Locate the cell with the specified text and output its [X, Y] center coordinate. 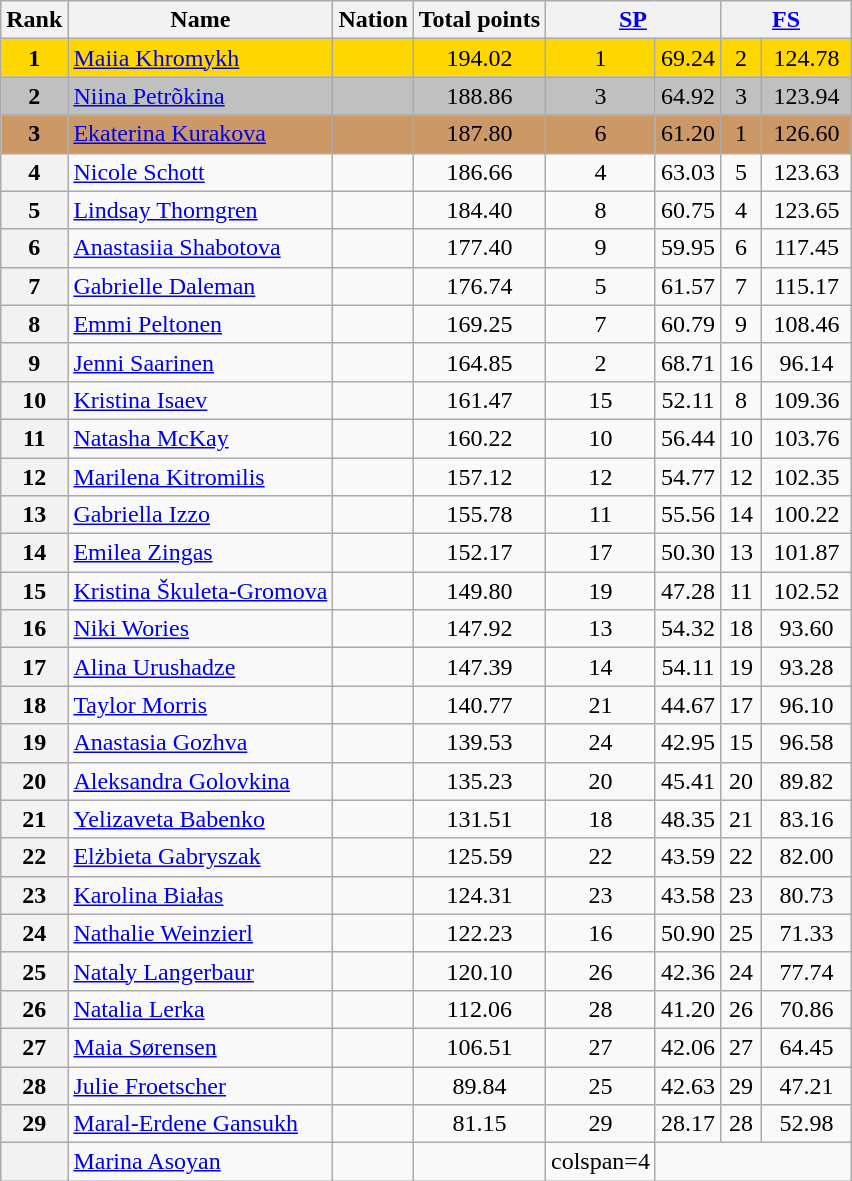
60.75 [688, 210]
125.59 [479, 857]
102.35 [806, 477]
56.44 [688, 438]
54.77 [688, 477]
42.06 [688, 1047]
93.60 [806, 629]
103.76 [806, 438]
Marilena Kitromilis [200, 477]
152.17 [479, 553]
Anastasia Gozhva [200, 743]
Ekaterina Kurakova [200, 134]
100.22 [806, 515]
131.51 [479, 819]
Alina Urushadze [200, 667]
48.35 [688, 819]
61.57 [688, 286]
Nataly Langerbaur [200, 971]
139.53 [479, 743]
109.36 [806, 400]
Gabriella Izzo [200, 515]
Niki Wories [200, 629]
64.45 [806, 1047]
55.56 [688, 515]
149.80 [479, 591]
147.92 [479, 629]
Natalia Lerka [200, 1009]
47.21 [806, 1085]
41.20 [688, 1009]
89.84 [479, 1085]
177.40 [479, 248]
176.74 [479, 286]
Nathalie Weinzierl [200, 933]
126.60 [806, 134]
Total points [479, 20]
Rank [34, 20]
Natasha McKay [200, 438]
93.28 [806, 667]
47.28 [688, 591]
50.30 [688, 553]
157.12 [479, 477]
Jenni Saarinen [200, 362]
160.22 [479, 438]
SP [634, 20]
194.02 [479, 58]
60.79 [688, 324]
115.17 [806, 286]
96.14 [806, 362]
59.95 [688, 248]
169.25 [479, 324]
71.33 [806, 933]
Yelizaveta Babenko [200, 819]
Taylor Morris [200, 705]
61.20 [688, 134]
45.41 [688, 781]
112.06 [479, 1009]
147.39 [479, 667]
188.86 [479, 96]
54.11 [688, 667]
Kristina Škuleta-Gromova [200, 591]
184.40 [479, 210]
Nation [373, 20]
77.74 [806, 971]
Niina Petrõkina [200, 96]
69.24 [688, 58]
124.78 [806, 58]
82.00 [806, 857]
124.31 [479, 895]
64.92 [688, 96]
28.17 [688, 1124]
117.45 [806, 248]
44.67 [688, 705]
155.78 [479, 515]
Maral-Erdene Gansukh [200, 1124]
43.59 [688, 857]
43.58 [688, 895]
Elżbieta Gabryszak [200, 857]
colspan=4 [601, 1162]
101.87 [806, 553]
52.98 [806, 1124]
Lindsay Thorngren [200, 210]
Maiia Khromykh [200, 58]
54.32 [688, 629]
123.65 [806, 210]
123.94 [806, 96]
Emilea Zingas [200, 553]
Maia Sørensen [200, 1047]
Julie Froetscher [200, 1085]
140.77 [479, 705]
80.73 [806, 895]
68.71 [688, 362]
96.58 [806, 743]
42.36 [688, 971]
81.15 [479, 1124]
42.63 [688, 1085]
96.10 [806, 705]
Kristina Isaev [200, 400]
89.82 [806, 781]
Karolina Białas [200, 895]
187.80 [479, 134]
Marina Asoyan [200, 1162]
106.51 [479, 1047]
63.03 [688, 172]
Gabrielle Daleman [200, 286]
83.16 [806, 819]
120.10 [479, 971]
Aleksandra Golovkina [200, 781]
164.85 [479, 362]
123.63 [806, 172]
52.11 [688, 400]
Name [200, 20]
Anastasiia Shabotova [200, 248]
122.23 [479, 933]
50.90 [688, 933]
108.46 [806, 324]
102.52 [806, 591]
42.95 [688, 743]
186.66 [479, 172]
70.86 [806, 1009]
Nicole Schott [200, 172]
FS [786, 20]
161.47 [479, 400]
135.23 [479, 781]
Emmi Peltonen [200, 324]
